Identify which cell holds the provided text, then report its [X, Y] central coordinate. 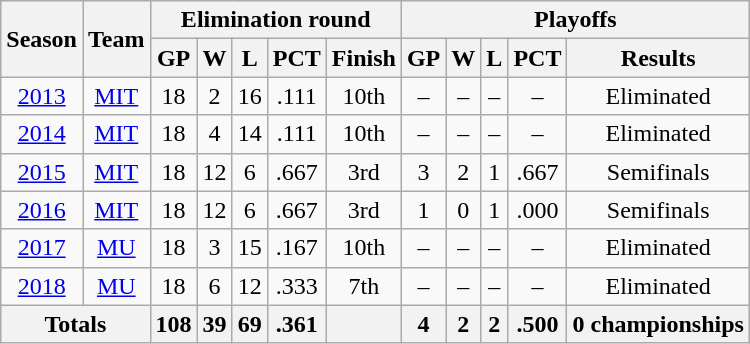
.500 [538, 324]
.361 [296, 324]
2014 [42, 134]
0 [464, 210]
.333 [296, 286]
16 [250, 96]
39 [214, 324]
2013 [42, 96]
0 championships [658, 324]
15 [250, 248]
Elimination round [276, 20]
2017 [42, 248]
Team [116, 39]
14 [250, 134]
2015 [42, 172]
Season [42, 39]
69 [250, 324]
Totals [76, 324]
2018 [42, 286]
.000 [538, 210]
Playoffs [575, 20]
108 [174, 324]
Results [658, 58]
Finish [364, 58]
2016 [42, 210]
7th [364, 286]
.167 [296, 248]
